Pinpoint the cell where the given text exists, returning its (X, Y) midpoint coordinate. 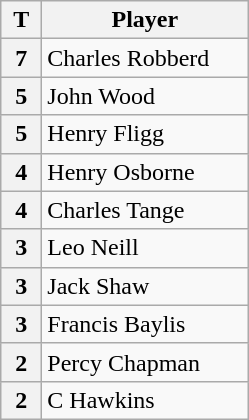
Henry Fligg (145, 134)
Henry Osborne (145, 172)
Francis Baylis (145, 324)
T (22, 20)
Player (145, 20)
Charles Robberd (145, 58)
Percy Chapman (145, 362)
John Wood (145, 96)
C Hawkins (145, 400)
7 (22, 58)
Leo Neill (145, 248)
Charles Tange (145, 210)
Jack Shaw (145, 286)
